For the text-containing cell, return its midpoint in [X, Y] coordinate format. 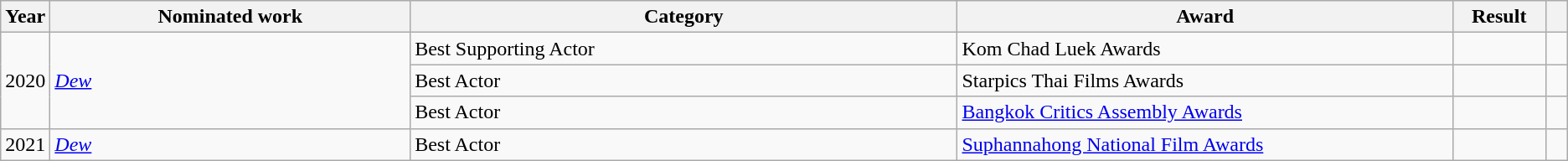
Nominated work [230, 17]
Result [1499, 17]
Category [683, 17]
Best Supporting Actor [683, 49]
Suphannahong National Film Awards [1204, 144]
Award [1204, 17]
Kom Chad Luek Awards [1204, 49]
Starpics Thai Films Awards [1204, 80]
2021 [25, 144]
Bangkok Critics Assembly Awards [1204, 112]
2020 [25, 80]
Year [25, 17]
